For the text-containing cell, return its midpoint in (x, y) coordinate format. 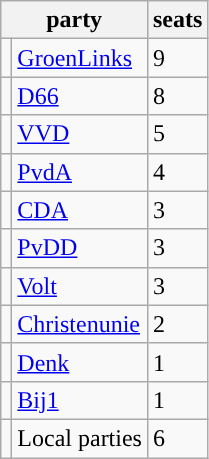
PvDD (80, 248)
party (74, 20)
Denk (80, 362)
VVD (80, 134)
Christenunie (80, 324)
CDA (80, 210)
4 (177, 172)
Local parties (80, 438)
D66 (80, 96)
8 (177, 96)
PvdA (80, 172)
Volt (80, 286)
Bij1 (80, 400)
GroenLinks (80, 58)
5 (177, 134)
2 (177, 324)
9 (177, 58)
6 (177, 438)
seats (177, 20)
